Return the (X, Y) coordinate for the center point of the cell that contains the specified text.  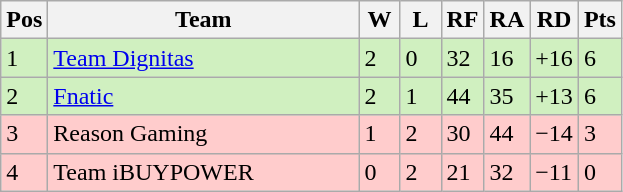
Team Dignitas (204, 58)
−14 (554, 134)
Fnatic (204, 96)
21 (462, 172)
Pos (24, 20)
30 (462, 134)
RD (554, 20)
RA (507, 20)
Team (204, 20)
Reason Gaming (204, 134)
+13 (554, 96)
+16 (554, 58)
L (420, 20)
−11 (554, 172)
16 (507, 58)
Team iBUYPOWER (204, 172)
Pts (600, 20)
4 (24, 172)
W (380, 20)
35 (507, 96)
RF (462, 20)
